Determine the [X, Y] coordinate at the center of the cell enclosing the given text.  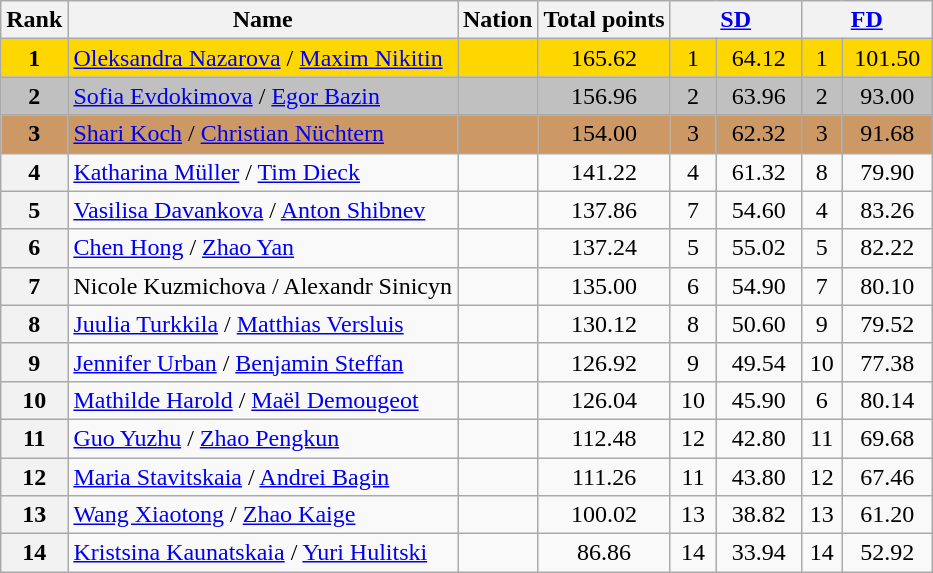
64.12 [758, 58]
Vasilisa Davankova / Anton Shibnev [263, 210]
Oleksandra Nazarova / Maxim Nikitin [263, 58]
49.54 [758, 362]
38.82 [758, 515]
45.90 [758, 400]
82.22 [887, 248]
43.80 [758, 477]
101.50 [887, 58]
126.92 [604, 362]
54.60 [758, 210]
33.94 [758, 553]
54.90 [758, 286]
Shari Koch / Christian Nüchtern [263, 134]
61.32 [758, 172]
154.00 [604, 134]
Kristsina Kaunatskaia / Yuri Hulitski [263, 553]
69.68 [887, 438]
Chen Hong / Zhao Yan [263, 248]
50.60 [758, 324]
Mathilde Harold / Maël Demougeot [263, 400]
165.62 [604, 58]
Wang Xiaotong / Zhao Kaige [263, 515]
111.26 [604, 477]
112.48 [604, 438]
86.86 [604, 553]
156.96 [604, 96]
135.00 [604, 286]
130.12 [604, 324]
Sofia Evdokimova / Egor Bazin [263, 96]
42.80 [758, 438]
80.14 [887, 400]
Maria Stavitskaia / Andrei Bagin [263, 477]
77.38 [887, 362]
141.22 [604, 172]
137.24 [604, 248]
Guo Yuzhu / Zhao Pengkun [263, 438]
63.96 [758, 96]
91.68 [887, 134]
Juulia Turkkila / Matthias Versluis [263, 324]
61.20 [887, 515]
79.90 [887, 172]
Name [263, 20]
93.00 [887, 96]
Katharina Müller / Tim Dieck [263, 172]
55.02 [758, 248]
100.02 [604, 515]
52.92 [887, 553]
67.46 [887, 477]
Nation [498, 20]
Nicole Kuzmichova / Alexandr Sinicyn [263, 286]
126.04 [604, 400]
Total points [604, 20]
Rank [34, 20]
137.86 [604, 210]
SD [736, 20]
83.26 [887, 210]
80.10 [887, 286]
Jennifer Urban / Benjamin Steffan [263, 362]
62.32 [758, 134]
FD [866, 20]
79.52 [887, 324]
